Detect which cell encompasses the target text, then output its (X, Y) center coordinate. 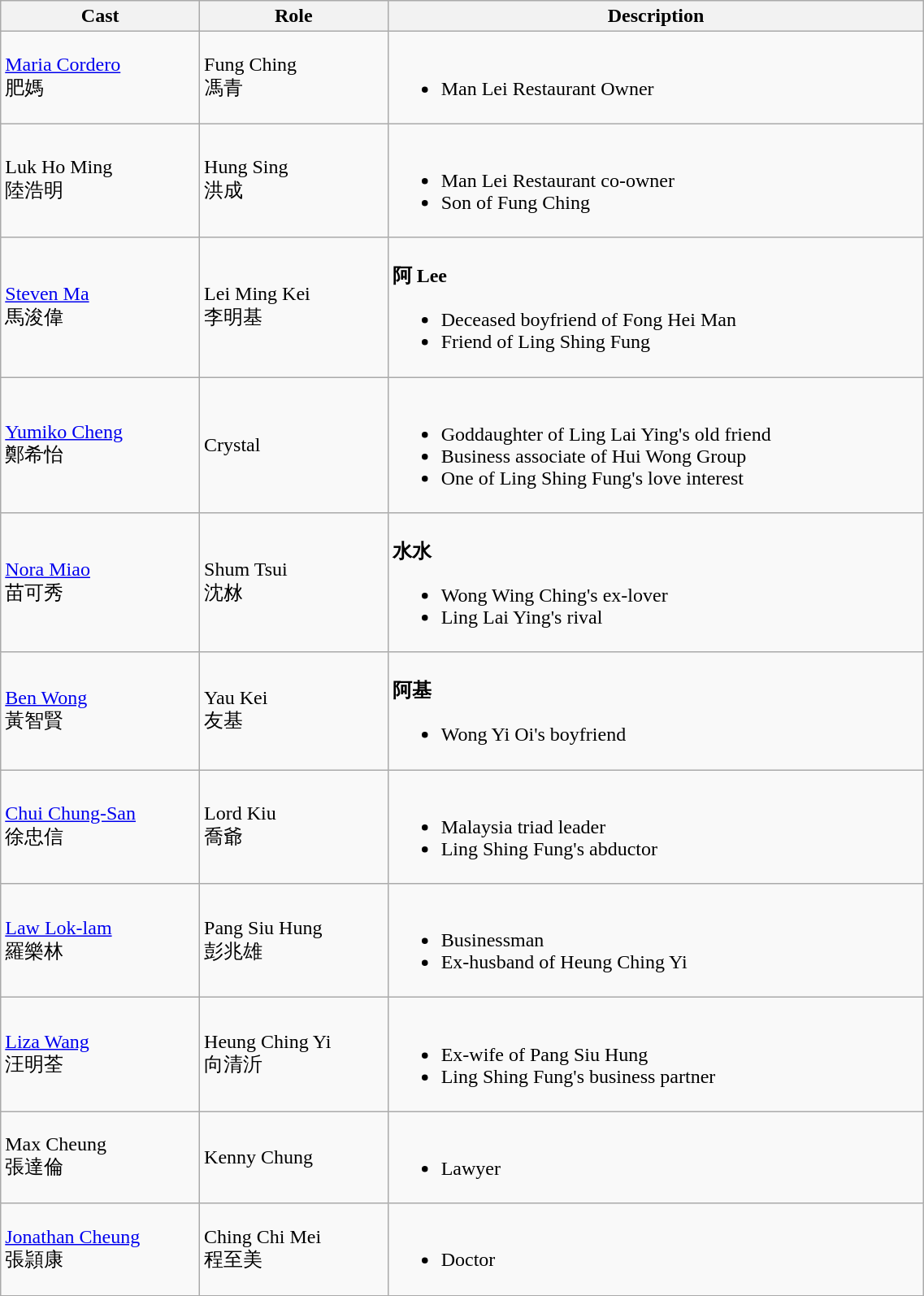
Lei Ming Kei 李明基 (294, 307)
Law Lok-lam 羅樂林 (101, 941)
Crystal (294, 446)
Chui Chung-San 徐忠信 (101, 827)
Cast (101, 16)
Malaysia triad leaderLing Shing Fung's abductor (656, 827)
Role (294, 16)
Description (656, 16)
Liza Wang 汪明荃 (101, 1055)
Maria Cordero 肥媽 (101, 78)
Max Cheung 張達倫 (101, 1158)
Luk Ho Ming 陸浩明 (101, 180)
水水Wong Wing Ching's ex-loverLing Lai Ying's rival (656, 583)
Hung Sing 洪成 (294, 180)
Goddaughter of Ling Lai Ying's old friendBusiness associate of Hui Wong GroupOne of Ling Shing Fung's love interest (656, 446)
BusinessmanEx-husband of Heung Ching Yi (656, 941)
Steven Ma 馬浚偉 (101, 307)
Fung Ching 馮青 (294, 78)
Ching Chi Mei 程至美 (294, 1249)
Heung Ching Yi 向清沂 (294, 1055)
Jonathan Cheung 張頴康 (101, 1249)
Shum Tsui 沈沝 (294, 583)
Ben Wong 黃智賢 (101, 711)
Nora Miao 苗可秀 (101, 583)
Kenny Chung (294, 1158)
Ex-wife of Pang Siu HungLing Shing Fung's business partner (656, 1055)
Man Lei Restaurant co-ownerSon of Fung Ching (656, 180)
Doctor (656, 1249)
Lord Kiu 喬爺 (294, 827)
Lawyer (656, 1158)
Man Lei Restaurant Owner (656, 78)
Yau Kei 友基 (294, 711)
阿基Wong Yi Oi's boyfriend (656, 711)
Pang Siu Hung 彭兆雄 (294, 941)
阿 LeeDeceased boyfriend of Fong Hei ManFriend of Ling Shing Fung (656, 307)
Yumiko Cheng 鄭希怡 (101, 446)
